Search for the cell housing the specified text and yield its (x, y) center coordinate. 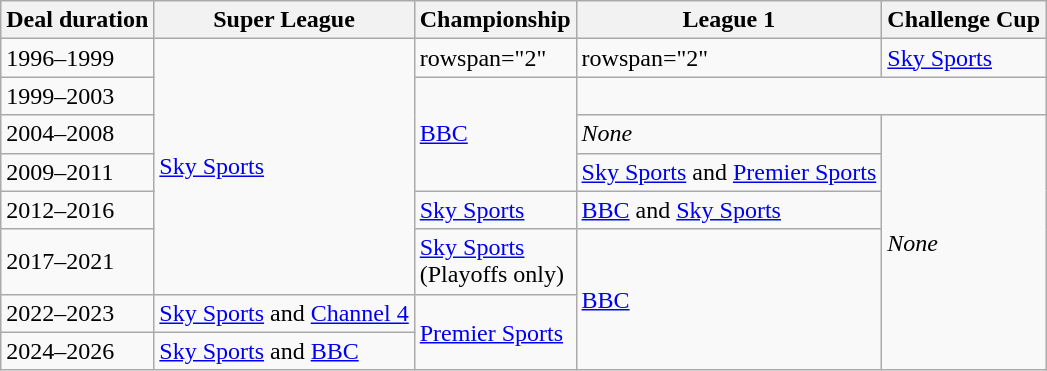
2024–2026 (78, 351)
1996–1999 (78, 58)
2004–2008 (78, 134)
2009–2011 (78, 172)
Super League (284, 20)
2022–2023 (78, 313)
Sky Sports and Premier Sports (729, 172)
League 1 (729, 20)
Sky Sports and Channel 4 (284, 313)
Deal duration (78, 20)
Premier Sports (495, 332)
Challenge Cup (964, 20)
2012–2016 (78, 210)
Sky Sports and BBC (284, 351)
Sky Sports(Playoffs only) (495, 262)
Championship (495, 20)
2017–2021 (78, 262)
1999–2003 (78, 96)
BBC and Sky Sports (729, 210)
